From the cell containing the given text, extract its center point as (x, y) coordinate. 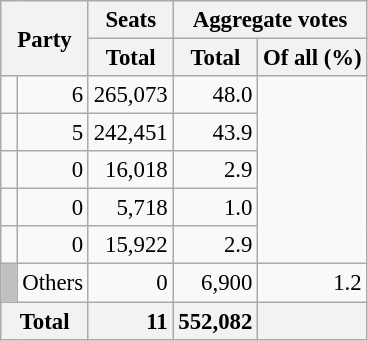
6 (52, 95)
Party (45, 38)
11 (130, 321)
552,082 (216, 321)
16,018 (130, 170)
265,073 (130, 95)
5,718 (130, 208)
5 (52, 133)
Aggregate votes (270, 20)
Seats (130, 20)
43.9 (216, 133)
1.2 (312, 283)
1.0 (216, 208)
48.0 (216, 95)
Of all (%) (312, 58)
242,451 (130, 133)
15,922 (130, 245)
Others (52, 283)
6,900 (216, 283)
